Return [x, y] of the center of cell containing provided text 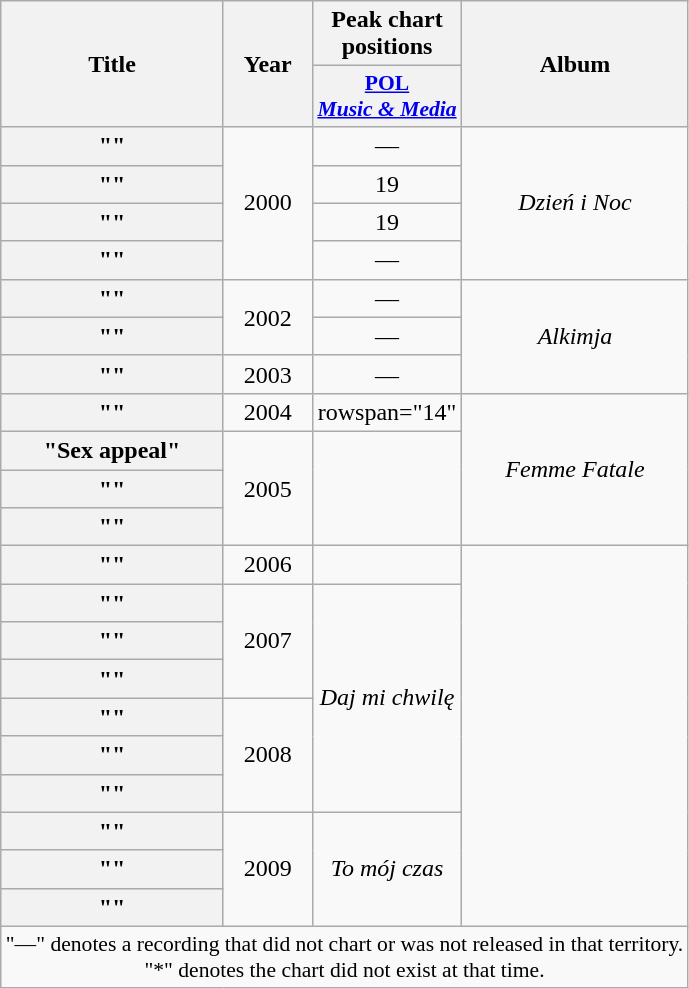
Alkimja [575, 336]
Album [575, 64]
Peak chart positions [387, 34]
2003 [268, 374]
POLMusic & Media [387, 96]
2004 [268, 412]
2006 [268, 565]
To mój czas [387, 869]
"—" denotes a recording that did not chart or was not released in that territory."*" denotes the chart did not exist at that time. [345, 956]
Dzień i Noc [575, 203]
2005 [268, 488]
Title [112, 64]
2000 [268, 203]
Femme Fatale [575, 469]
"Sex appeal" [112, 450]
Year [268, 64]
2002 [268, 317]
rowspan="14" [387, 412]
Daj mi chwilę [387, 698]
2007 [268, 641]
2008 [268, 755]
2009 [268, 869]
